Scan for the cell matching the given text and deliver its [X, Y] coordinate at center. 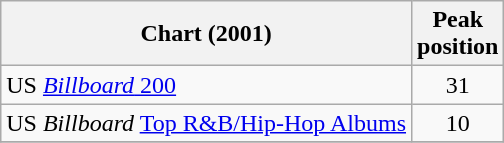
Chart (2001) [206, 34]
Peakposition [458, 34]
US Billboard 200 [206, 85]
US Billboard Top R&B/Hip-Hop Albums [206, 123]
31 [458, 85]
10 [458, 123]
